Search for the cell housing the specified text and yield its [X, Y] center coordinate. 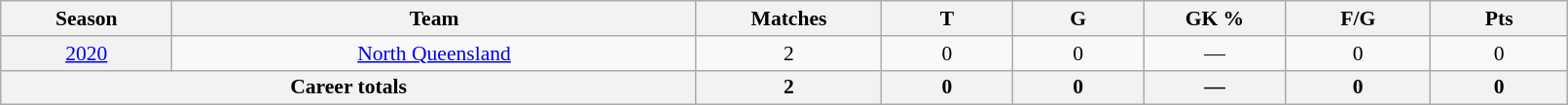
Pts [1499, 18]
2020 [87, 53]
Career totals [348, 87]
F/G [1358, 18]
Matches [788, 18]
G [1078, 18]
Season [87, 18]
Team [434, 18]
North Queensland [434, 53]
T [948, 18]
GK % [1215, 18]
